Provide the [X, Y] coordinate of the cell's center where the given text is located.  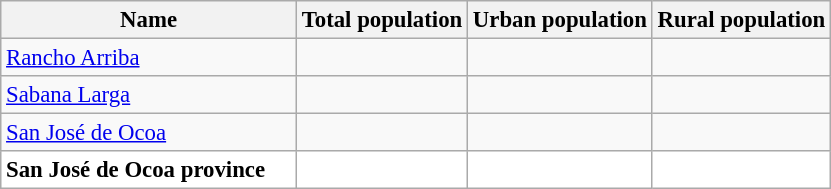
San José de Ocoa province [149, 170]
Rancho Arriba [149, 58]
Rural population [741, 20]
Total population [382, 20]
Name [149, 20]
Urban population [560, 20]
San José de Ocoa [149, 133]
Sabana Larga [149, 95]
